From the cell containing the given text, extract its center point as [x, y] coordinate. 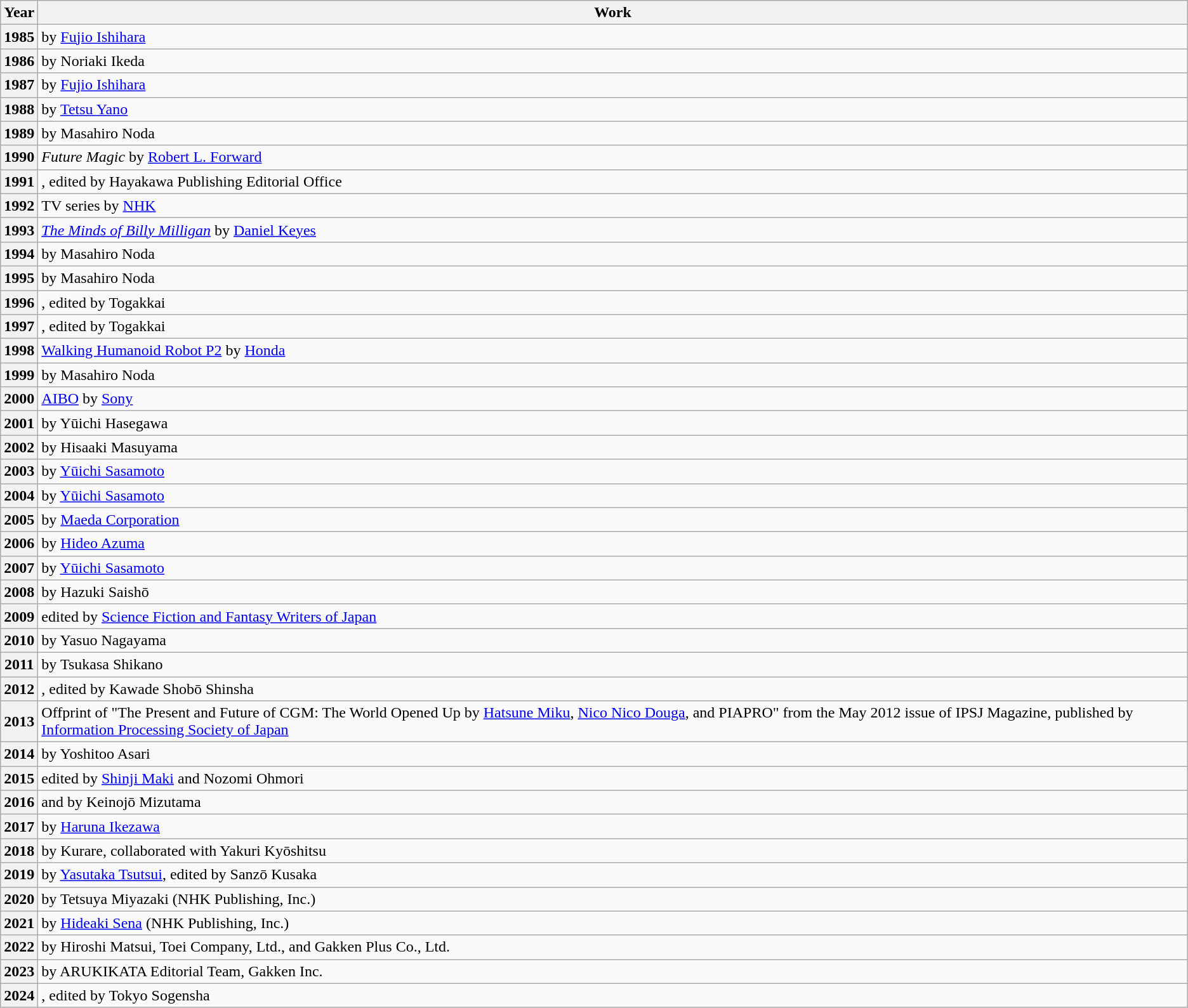
, edited by Hayakawa Publishing Editorial Office [613, 181]
1993 [19, 230]
Year [19, 13]
1998 [19, 351]
2004 [19, 495]
, edited by Tokyo Sogensha [613, 995]
2012 [19, 688]
by Haruna Ikezawa [613, 827]
by Yasutaka Tsutsui, edited by Sanzō Kusaka [613, 875]
2003 [19, 471]
1990 [19, 157]
2020 [19, 899]
and by Keinojō Mizutama [613, 802]
2013 [19, 722]
1999 [19, 375]
1991 [19, 181]
2023 [19, 971]
1985 [19, 37]
2010 [19, 640]
2018 [19, 851]
by ARUKIKATA Editorial Team, Gakken Inc. [613, 971]
1994 [19, 254]
by Yūichi Hasegawa [613, 423]
2014 [19, 754]
by Maeda Corporation [613, 520]
by Tetsu Yano [613, 109]
by Hisaaki Masuyama [613, 447]
, edited by Kawade Shobō Shinsha [613, 688]
by Tsukasa Shikano [613, 664]
2007 [19, 568]
1986 [19, 61]
Work [613, 13]
2024 [19, 995]
2019 [19, 875]
2021 [19, 923]
by Hideaki Sena (NHK Publishing, Inc.) [613, 923]
1989 [19, 133]
by Hazuki Saishō [613, 592]
2000 [19, 399]
2009 [19, 616]
by Yoshitoo Asari [613, 754]
2008 [19, 592]
2011 [19, 664]
The Minds of Billy Milligan by Daniel Keyes [613, 230]
edited by Shinji Maki and Nozomi Ohmori [613, 778]
1988 [19, 109]
by Hideo Azuma [613, 544]
2016 [19, 802]
2006 [19, 544]
2002 [19, 447]
1996 [19, 303]
2022 [19, 947]
1987 [19, 85]
1995 [19, 278]
by Kurare, collaborated with Yakuri Kyōshitsu [613, 851]
1997 [19, 327]
TV series by NHK [613, 206]
2015 [19, 778]
by Yasuo Nagayama [613, 640]
2017 [19, 827]
2001 [19, 423]
AIBO by Sony [613, 399]
by Hiroshi Matsui, Toei Company, Ltd., and Gakken Plus Co., Ltd. [613, 947]
2005 [19, 520]
edited by Science Fiction and Fantasy Writers of Japan [613, 616]
1992 [19, 206]
by Noriaki Ikeda [613, 61]
by Tetsuya Miyazaki (NHK Publishing, Inc.) [613, 899]
Future Magic by Robert L. Forward [613, 157]
Walking Humanoid Robot P2 by Honda [613, 351]
